Detect which cell encompasses the target text, then output its (X, Y) center coordinate. 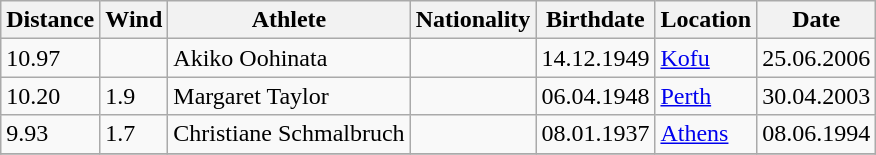
06.04.1948 (596, 96)
Kofu (706, 58)
08.01.1937 (596, 134)
Perth (706, 96)
Nationality (473, 20)
25.06.2006 (816, 58)
Akiko Oohinata (289, 58)
Date (816, 20)
Distance (50, 20)
Margaret Taylor (289, 96)
9.93 (50, 134)
1.7 (134, 134)
Location (706, 20)
14.12.1949 (596, 58)
Birthdate (596, 20)
Wind (134, 20)
Athlete (289, 20)
Athens (706, 134)
10.20 (50, 96)
10.97 (50, 58)
08.06.1994 (816, 134)
30.04.2003 (816, 96)
1.9 (134, 96)
Christiane Schmalbruch (289, 134)
